Provide the [x, y] coordinate of the cell's center where the given text is located.  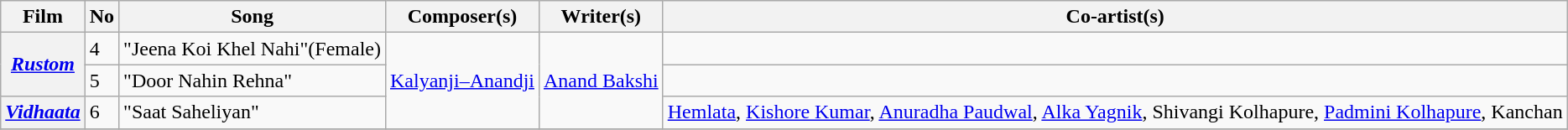
Vidhaata [43, 112]
Hemlata, Kishore Kumar, Anuradha Paudwal, Alka Yagnik, Shivangi Kolhapure, Padmini Kolhapure, Kanchan [1115, 112]
4 [102, 49]
Co-artist(s) [1115, 17]
Kalyanji–Anandji [461, 81]
"Door Nahin Rehna" [253, 81]
5 [102, 81]
Anand Bakshi [601, 81]
Writer(s) [601, 17]
"Saat Saheliyan" [253, 112]
Film [43, 17]
Composer(s) [461, 17]
Song [253, 17]
6 [102, 112]
Rustom [43, 65]
"Jeena Koi Khel Nahi"(Female) [253, 49]
No [102, 17]
